Determine the [x, y] coordinate at the center of the cell enclosing the given text.  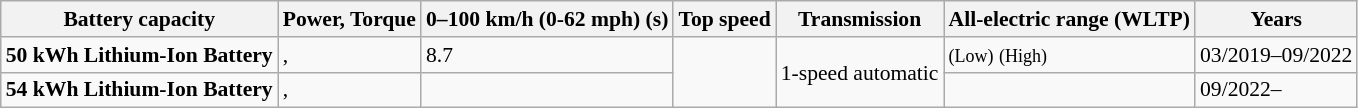
0–100 km/h (0-62 mph) (s) [547, 19]
Top speed [724, 19]
8.7 [547, 55]
54 kWh Lithium-Ion Battery [140, 90]
Years [1276, 19]
Power, Torque [350, 19]
All-electric range (WLTP) [1070, 19]
Battery capacity [140, 19]
(Low) (High) [1070, 55]
1-speed automatic [860, 72]
03/2019–09/2022 [1276, 55]
50 kWh Lithium-Ion Battery [140, 55]
Transmission [860, 19]
09/2022– [1276, 90]
